Pinpoint the cell where the given text exists, returning its (X, Y) midpoint coordinate. 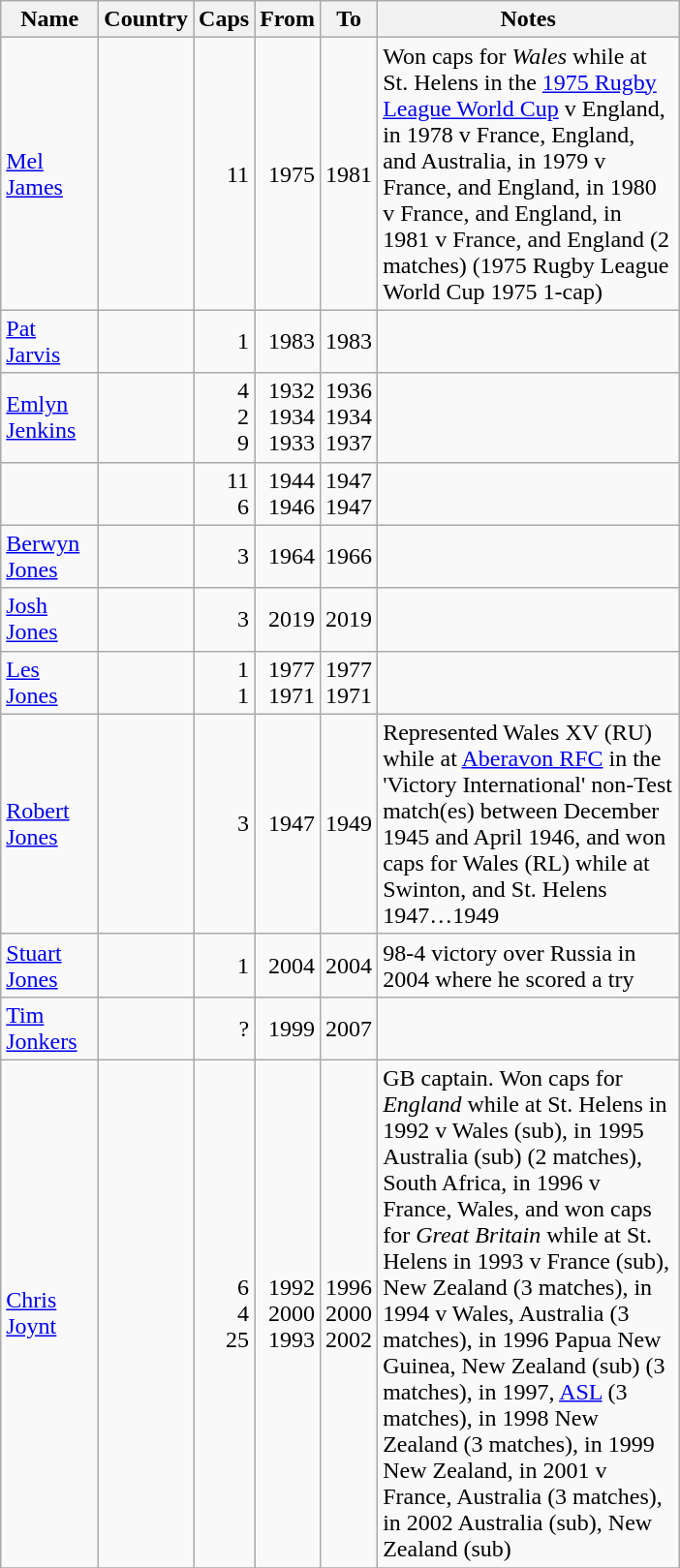
Emlyn Jenkins (50, 417)
Berwyn Jones (50, 556)
1999 (288, 1029)
193619341937 (349, 417)
1947 (288, 823)
Pat Jarvis (50, 341)
Country (146, 19)
199620002002 (349, 1313)
1964 (288, 556)
Caps (225, 19)
Mel James (50, 174)
19471947 (349, 494)
Chris Joynt (50, 1313)
199220001993 (288, 1313)
From (288, 19)
Tim Jonkers (50, 1029)
193219341933 (288, 417)
6425 (225, 1313)
1981 (349, 174)
Notes (529, 19)
Josh Jones (50, 620)
Robert Jones (50, 823)
98-4 victory over Russia in 2004 where he scored a try (529, 965)
To (349, 19)
2007 (349, 1029)
429 (225, 417)
Les Jones (50, 682)
1966 (349, 556)
116 (225, 494)
Name (50, 19)
Stuart Jones (50, 965)
1975 (288, 174)
1949 (349, 823)
? (225, 1029)
19441946 (288, 494)
